Pinpoint the cell where the given text exists, returning its [x, y] midpoint coordinate. 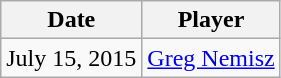
Player [211, 20]
Greg Nemisz [211, 58]
Date [72, 20]
July 15, 2015 [72, 58]
